Return (X, Y) of the center of cell containing provided text 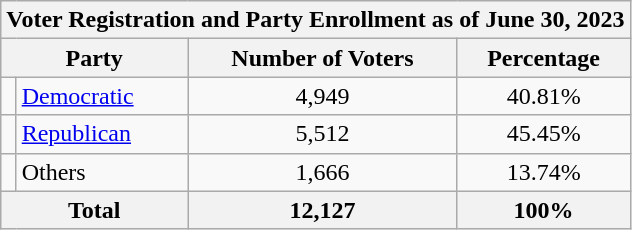
13.74% (544, 172)
Others (102, 172)
Percentage (544, 58)
12,127 (323, 210)
40.81% (544, 96)
1,666 (323, 172)
100% (544, 210)
Republican (102, 134)
Total (94, 210)
Democratic (102, 96)
45.45% (544, 134)
Number of Voters (323, 58)
5,512 (323, 134)
Voter Registration and Party Enrollment as of June 30, 2023 (316, 20)
Party (94, 58)
4,949 (323, 96)
